Locate the cell with the specified text and output its [X, Y] center coordinate. 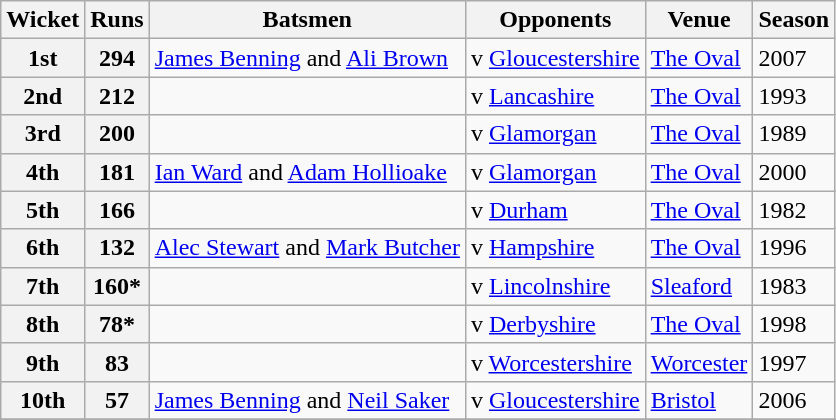
v Durham [555, 210]
1983 [794, 286]
2006 [794, 400]
Venue [699, 20]
James Benning and Ali Brown [307, 58]
Bristol [699, 400]
Worcester [699, 362]
9th [43, 362]
5th [43, 210]
Season [794, 20]
1997 [794, 362]
3rd [43, 134]
v Hampshire [555, 248]
1998 [794, 324]
212 [117, 96]
Batsmen [307, 20]
1993 [794, 96]
2007 [794, 58]
10th [43, 400]
Ian Ward and Adam Hollioake [307, 172]
Opponents [555, 20]
Sleaford [699, 286]
132 [117, 248]
v Derbyshire [555, 324]
v Lancashire [555, 96]
8th [43, 324]
2nd [43, 96]
1989 [794, 134]
Wicket [43, 20]
6th [43, 248]
Alec Stewart and Mark Butcher [307, 248]
200 [117, 134]
57 [117, 400]
294 [117, 58]
7th [43, 286]
1996 [794, 248]
78* [117, 324]
Runs [117, 20]
1982 [794, 210]
2000 [794, 172]
166 [117, 210]
v Worcestershire [555, 362]
160* [117, 286]
4th [43, 172]
v Lincolnshire [555, 286]
James Benning and Neil Saker [307, 400]
1st [43, 58]
83 [117, 362]
181 [117, 172]
